Find where the given text appears and provide that cell's center as (X, Y) coordinate. 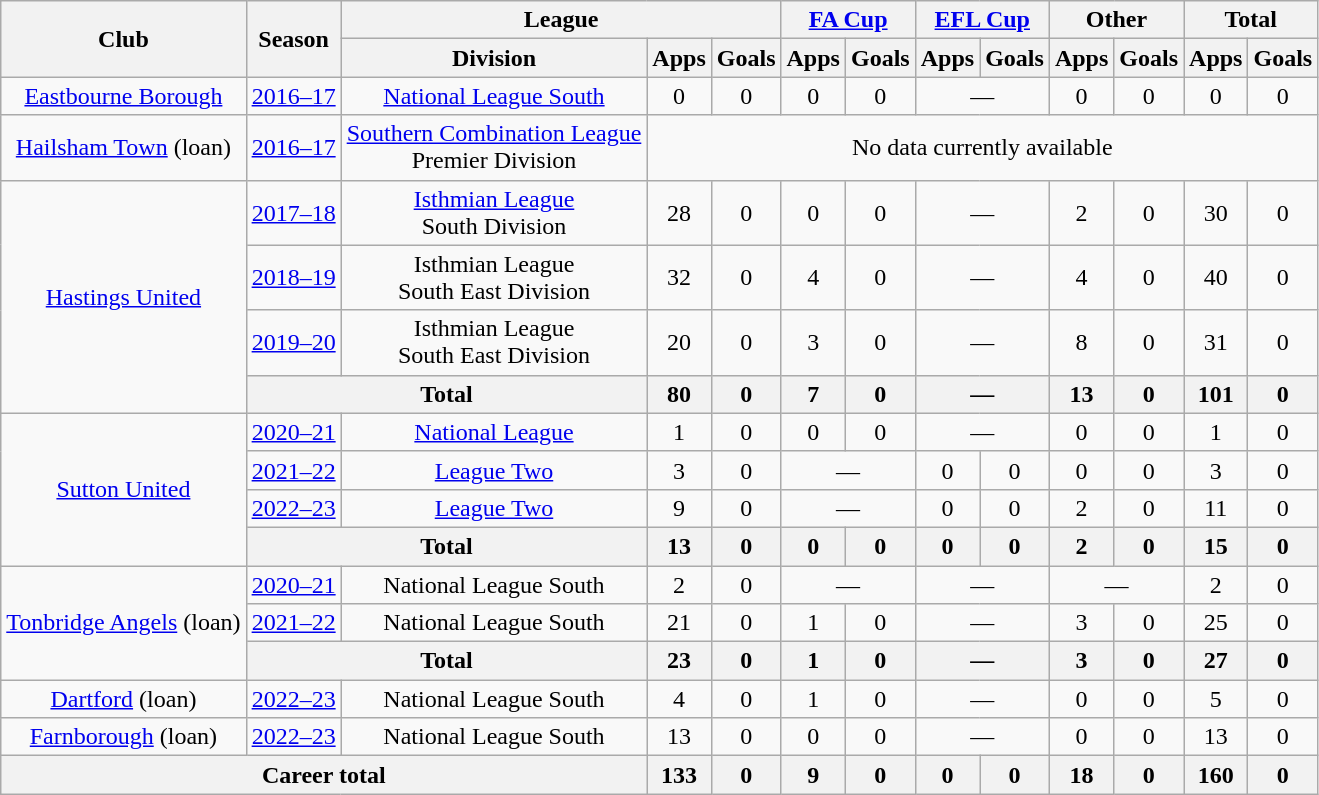
23 (679, 661)
2018–19 (294, 278)
21 (679, 623)
15 (1216, 546)
8 (1081, 342)
31 (1216, 342)
Sutton United (124, 489)
Hailsham Town (loan) (124, 148)
25 (1216, 623)
27 (1216, 661)
Isthmian LeagueSouth Division (494, 212)
32 (679, 278)
Farnborough (loan) (124, 737)
7 (813, 394)
Season (294, 39)
Division (494, 58)
2019–20 (294, 342)
5 (1216, 699)
Eastbourne Borough (124, 96)
40 (1216, 278)
FA Cup (848, 20)
Tonbridge Angels (loan) (124, 623)
80 (679, 394)
League (561, 20)
28 (679, 212)
EFL Cup (982, 20)
National League (494, 432)
Dartford (loan) (124, 699)
Southern Combination LeaguePremier Division (494, 148)
11 (1216, 508)
Club (124, 39)
20 (679, 342)
Hastings United (124, 296)
18 (1081, 775)
2017–18 (294, 212)
101 (1216, 394)
Career total (324, 775)
30 (1216, 212)
No data currently available (982, 148)
160 (1216, 775)
Other (1116, 20)
133 (679, 775)
